Capture the cell that displays the provided text and extract its [X, Y] central coordinate. 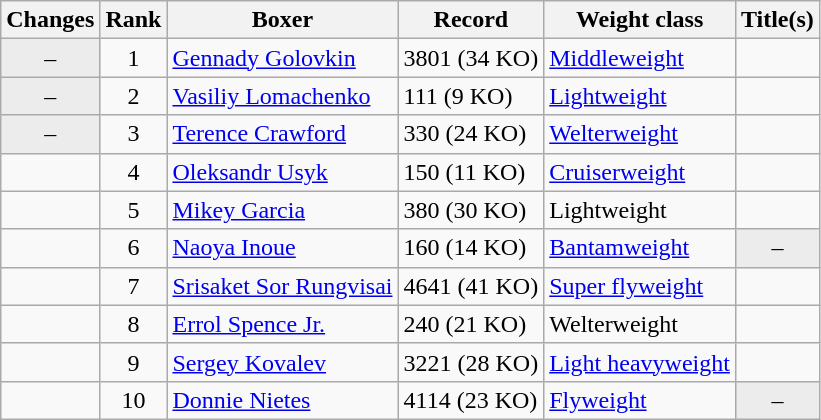
Middleweight [640, 58]
2 [134, 96]
7 [134, 286]
3221 (28 KO) [471, 362]
Title(s) [777, 20]
150 (11 KO) [471, 172]
Donnie Nietes [282, 400]
4114 (23 KO) [471, 400]
5 [134, 210]
Cruiserweight [640, 172]
380 (30 KO) [471, 210]
Vasiliy Lomachenko [282, 96]
9 [134, 362]
Srisaket Sor Rungvisai [282, 286]
Light heavyweight [640, 362]
Super flyweight [640, 286]
Changes [50, 20]
Flyweight [640, 400]
10 [134, 400]
4641 (41 KO) [471, 286]
Mikey Garcia [282, 210]
Boxer [282, 20]
240 (21 KO) [471, 324]
Oleksandr Usyk [282, 172]
Weight class [640, 20]
330 (24 KO) [471, 134]
4 [134, 172]
Bantamweight [640, 248]
3 [134, 134]
6 [134, 248]
Rank [134, 20]
Errol Spence Jr. [282, 324]
8 [134, 324]
Naoya Inoue [282, 248]
160 (14 KO) [471, 248]
Sergey Kovalev [282, 362]
Record [471, 20]
Terence Crawford [282, 134]
111 (9 KO) [471, 96]
1 [134, 58]
Gennady Golovkin [282, 58]
3801 (34 KO) [471, 58]
